Identify which cell holds the provided text, then report its [x, y] central coordinate. 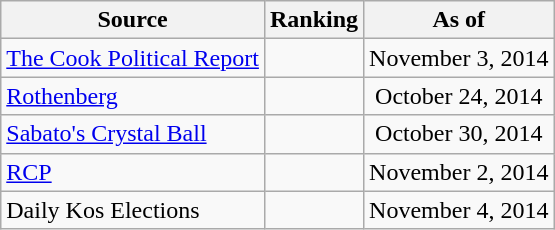
The Cook Political Report [133, 58]
Source [133, 20]
Rothenberg [133, 96]
Daily Kos Elections [133, 210]
October 24, 2014 [459, 96]
November 4, 2014 [459, 210]
November 2, 2014 [459, 172]
Ranking [314, 20]
November 3, 2014 [459, 58]
Sabato's Crystal Ball [133, 134]
As of [459, 20]
RCP [133, 172]
October 30, 2014 [459, 134]
